Find where the given text appears and provide that cell's center as [x, y] coordinate. 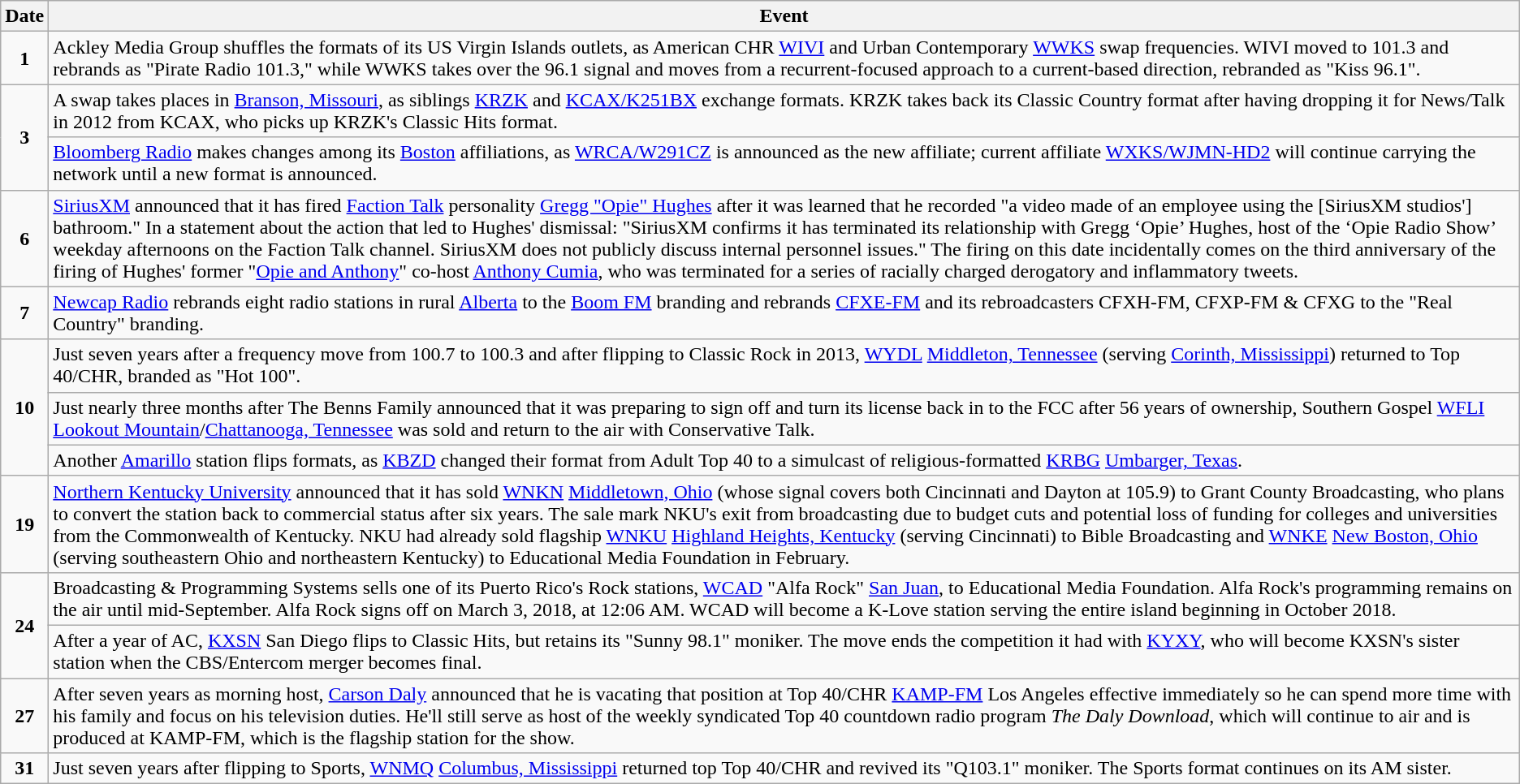
Event [784, 16]
1 [24, 58]
24 [24, 625]
3 [24, 137]
7 [24, 313]
10 [24, 407]
27 [24, 716]
31 [24, 769]
19 [24, 524]
6 [24, 239]
Date [24, 16]
Another Amarillo station flips formats, as KBZD changed their format from Adult Top 40 to a simulcast of religious-formatted KRBG Umbarger, Texas. [784, 460]
